Pinpoint the cell where the given text exists, returning its [x, y] midpoint coordinate. 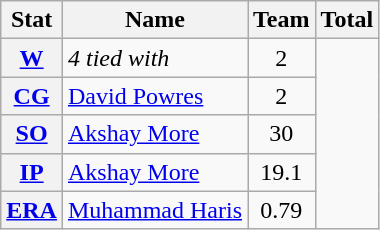
CG [32, 96]
IP [32, 172]
Team [282, 20]
30 [282, 134]
SO [32, 134]
Name [154, 20]
Muhammad Haris [154, 210]
ERA [32, 210]
0.79 [282, 210]
W [32, 58]
Stat [32, 20]
19.1 [282, 172]
Total [347, 20]
David Powres [154, 96]
4 tied with [154, 58]
